Provide the [x, y] coordinate of the cell's center where the given text is located.  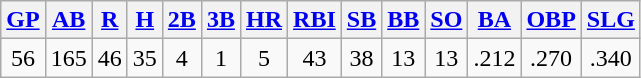
BA [494, 20]
HR [264, 20]
.212 [494, 58]
SO [446, 20]
SB [361, 20]
5 [264, 58]
56 [23, 58]
OBP [551, 20]
46 [110, 58]
165 [68, 58]
H [144, 20]
BB [404, 20]
.340 [610, 58]
AB [68, 20]
GP [23, 20]
2B [182, 20]
4 [182, 58]
3B [220, 20]
43 [315, 58]
.270 [551, 58]
1 [220, 58]
R [110, 20]
35 [144, 58]
38 [361, 58]
SLG [610, 20]
RBI [315, 20]
